Return [X, Y] of the center of cell containing provided text 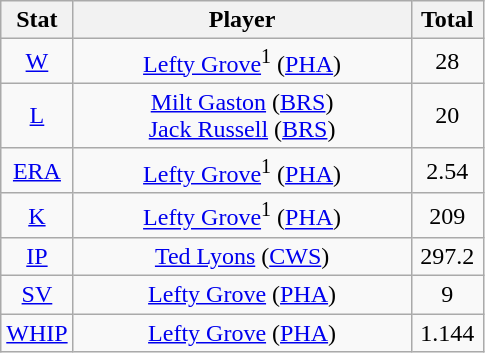
K [37, 216]
28 [447, 62]
209 [447, 216]
IP [37, 257]
Player [242, 20]
Stat [37, 20]
9 [447, 295]
Total [447, 20]
WHIP [37, 333]
W [37, 62]
1.144 [447, 333]
SV [37, 295]
Ted Lyons (CWS) [242, 257]
L [37, 116]
Milt Gaston (BRS)Jack Russell (BRS) [242, 116]
297.2 [447, 257]
ERA [37, 170]
2.54 [447, 170]
20 [447, 116]
